For the text-containing cell, return its midpoint in (X, Y) coordinate format. 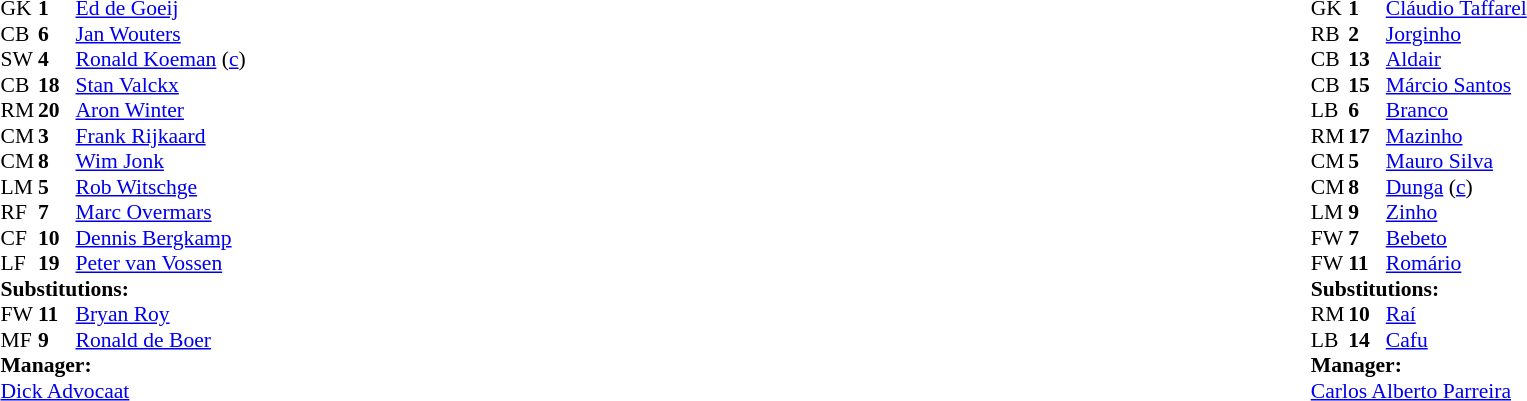
Jorginho (1456, 34)
Aron Winter (161, 111)
Romário (1456, 263)
MF (19, 340)
Márcio Santos (1456, 85)
20 (57, 111)
Mauro Silva (1456, 161)
Rob Witschge (161, 187)
Frank Rijkaard (161, 136)
17 (1367, 136)
15 (1367, 85)
Bryan Roy (161, 315)
4 (57, 59)
Branco (1456, 111)
Stan Valckx (161, 85)
18 (57, 85)
Jan Wouters (161, 34)
Cafu (1456, 340)
LF (19, 263)
Zinho (1456, 213)
Mazinho (1456, 136)
Raí (1456, 315)
Marc Overmars (161, 213)
13 (1367, 59)
Dennis Bergkamp (161, 238)
Aldair (1456, 59)
14 (1367, 340)
RF (19, 213)
Bebeto (1456, 238)
SW (19, 59)
3 (57, 136)
Wim Jonk (161, 161)
2 (1367, 34)
Dunga (c) (1456, 187)
Ronald de Boer (161, 340)
19 (57, 263)
Ronald Koeman (c) (161, 59)
CF (19, 238)
Peter van Vossen (161, 263)
RB (1330, 34)
